Return the [x, y] coordinate for the center point of the cell that contains the specified text.  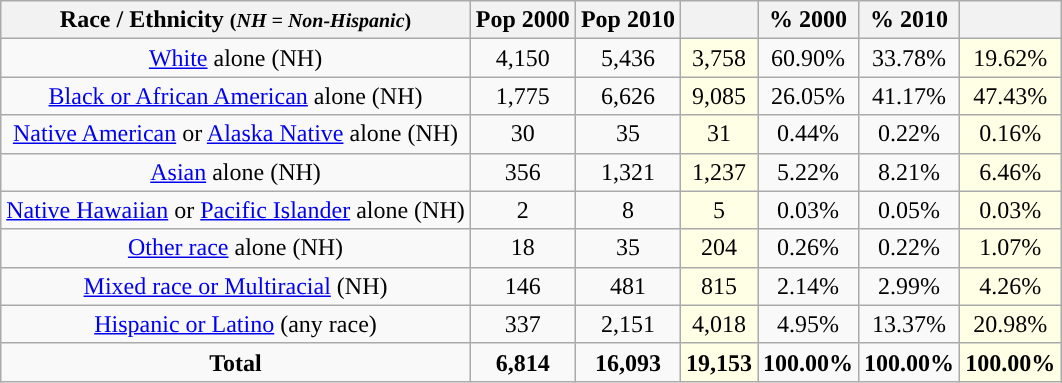
1,321 [628, 172]
5.22% [808, 172]
2.14% [808, 286]
26.05% [808, 96]
Native Hawaiian or Pacific Islander alone (NH) [236, 210]
3,758 [718, 58]
41.17% [910, 96]
1,775 [522, 96]
0.44% [808, 134]
13.37% [910, 324]
Asian alone (NH) [236, 172]
4,018 [718, 324]
2 [522, 210]
Mixed race or Multiracial (NH) [236, 286]
4.95% [808, 324]
8.21% [910, 172]
31 [718, 134]
204 [718, 248]
0.26% [808, 248]
4.26% [1010, 286]
% 2010 [910, 20]
0.16% [1010, 134]
18 [522, 248]
481 [628, 286]
19,153 [718, 362]
30 [522, 134]
Hispanic or Latino (any race) [236, 324]
5 [718, 210]
4,150 [522, 58]
Other race alone (NH) [236, 248]
16,093 [628, 362]
8 [628, 210]
5,436 [628, 58]
Black or African American alone (NH) [236, 96]
1,237 [718, 172]
47.43% [1010, 96]
815 [718, 286]
19.62% [1010, 58]
1.07% [1010, 248]
6,626 [628, 96]
Total [236, 362]
Pop 2000 [522, 20]
20.98% [1010, 324]
0.05% [910, 210]
6.46% [1010, 172]
Pop 2010 [628, 20]
146 [522, 286]
Native American or Alaska Native alone (NH) [236, 134]
356 [522, 172]
Race / Ethnicity (NH = Non-Hispanic) [236, 20]
2,151 [628, 324]
6,814 [522, 362]
60.90% [808, 58]
White alone (NH) [236, 58]
33.78% [910, 58]
% 2000 [808, 20]
9,085 [718, 96]
337 [522, 324]
2.99% [910, 286]
